Find where the given text appears and provide that cell's center as (x, y) coordinate. 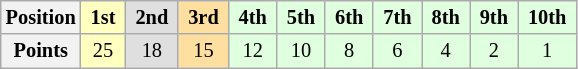
6 (397, 51)
2 (494, 51)
1st (104, 17)
4th (253, 17)
7th (397, 17)
4 (446, 51)
12 (253, 51)
10th (547, 17)
5th (301, 17)
6th (349, 17)
8th (446, 17)
25 (104, 51)
1 (547, 51)
18 (152, 51)
9th (494, 17)
15 (203, 51)
Points (41, 51)
10 (301, 51)
8 (349, 51)
Position (41, 17)
2nd (152, 17)
3rd (203, 17)
